Locate the cell with the specified text and output its [X, Y] center coordinate. 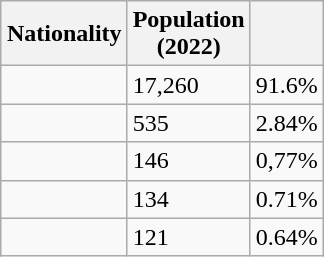
2.84% [286, 123]
Nationality [64, 34]
146 [188, 161]
535 [188, 123]
0.64% [286, 237]
0,77% [286, 161]
91.6% [286, 85]
Population(2022) [188, 34]
121 [188, 237]
17,260 [188, 85]
134 [188, 199]
0.71% [286, 199]
